Extract the (x, y) coordinate from the center of the cell holding the provided text.  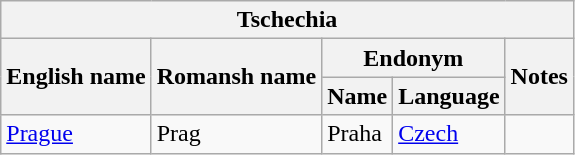
Czech (449, 134)
Language (449, 96)
Notes (539, 77)
Endonym (414, 58)
Romansh name (236, 77)
Praha (358, 134)
Prag (236, 134)
Name (358, 96)
Prague (76, 134)
English name (76, 77)
Tschechia (288, 20)
